Extract the [x, y] coordinate from the center of the cell holding the provided text.  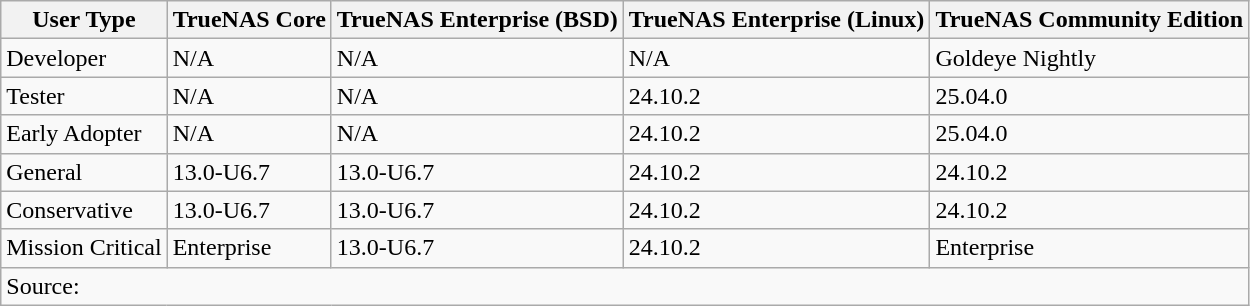
TrueNAS Enterprise (Linux) [776, 20]
Source: [625, 286]
General [84, 172]
User Type [84, 20]
Conservative [84, 210]
Early Adopter [84, 134]
Mission Critical [84, 248]
Developer [84, 58]
TrueNAS Core [249, 20]
TrueNAS Community Edition [1090, 20]
TrueNAS Enterprise (BSD) [477, 20]
Tester [84, 96]
Goldeye Nightly [1090, 58]
